Identify which cell holds the provided text, then report its (x, y) central coordinate. 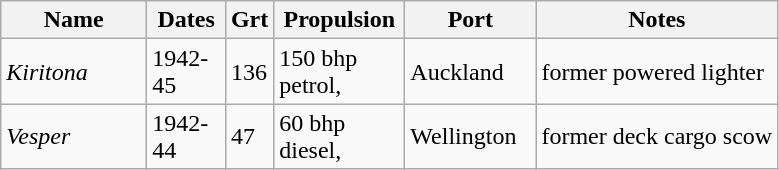
Vesper (74, 136)
Grt (249, 20)
Name (74, 20)
Notes (657, 20)
former deck cargo scow (657, 136)
Wellington (470, 136)
1942-44 (186, 136)
136 (249, 72)
Propulsion (340, 20)
Auckland (470, 72)
Kiritona (74, 72)
150 bhp petrol, (340, 72)
60 bhp diesel, (340, 136)
Port (470, 20)
47 (249, 136)
1942-45 (186, 72)
Dates (186, 20)
former powered lighter (657, 72)
